From the cell containing the given text, extract its center point as (X, Y) coordinate. 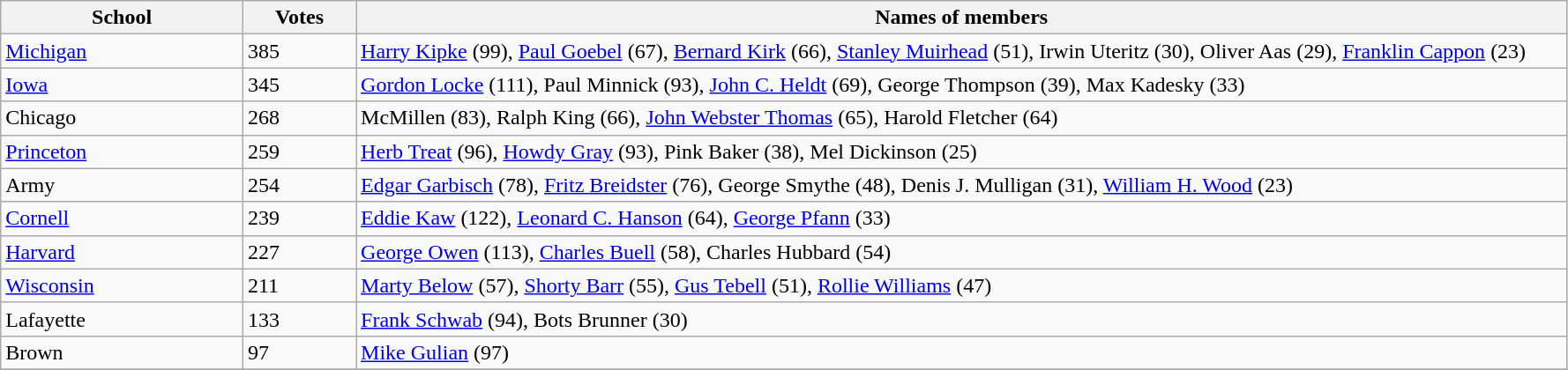
Chicago (122, 118)
Herb Treat (96), Howdy Gray (93), Pink Baker (38), Mel Dickinson (25) (961, 152)
Gordon Locke (111), Paul Minnick (93), John C. Heldt (69), George Thompson (39), Max Kadesky (33) (961, 85)
Frank Schwab (94), Bots Brunner (30) (961, 319)
Edgar Garbisch (78), Fritz Breidster (76), George Smythe (48), Denis J. Mulligan (31), William H. Wood (23) (961, 185)
345 (299, 85)
259 (299, 152)
Names of members (961, 18)
Harry Kipke (99), Paul Goebel (67), Bernard Kirk (66), Stanley Muirhead (51), Irwin Uteritz (30), Oliver Aas (29), Franklin Cappon (23) (961, 51)
239 (299, 218)
Michigan (122, 51)
385 (299, 51)
268 (299, 118)
George Owen (113), Charles Buell (58), Charles Hubbard (54) (961, 252)
133 (299, 319)
97 (299, 352)
Army (122, 185)
Princeton (122, 152)
Wisconsin (122, 285)
School (122, 18)
Mike Gulian (97) (961, 352)
Brown (122, 352)
Lafayette (122, 319)
Marty Below (57), Shorty Barr (55), Gus Tebell (51), Rollie Williams (47) (961, 285)
Iowa (122, 85)
211 (299, 285)
227 (299, 252)
254 (299, 185)
Votes (299, 18)
McMillen (83), Ralph King (66), John Webster Thomas (65), Harold Fletcher (64) (961, 118)
Eddie Kaw (122), Leonard C. Hanson (64), George Pfann (33) (961, 218)
Cornell (122, 218)
Harvard (122, 252)
